Provide the (x, y) coordinate of the cell's center where the given text is located.  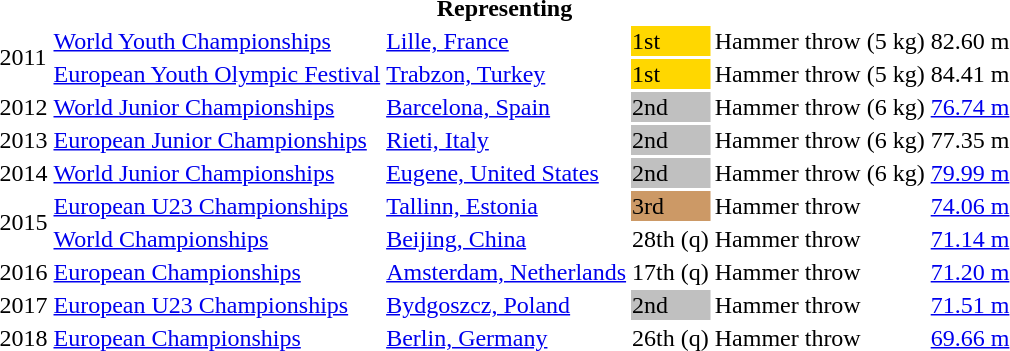
European Junior Championships (217, 140)
Rieti, Italy (506, 140)
Bydgoszcz, Poland (506, 305)
Tallinn, Estonia (506, 206)
Amsterdam, Netherlands (506, 272)
Eugene, United States (506, 173)
Trabzon, Turkey (506, 74)
17th (q) (671, 272)
Beijing, China (506, 239)
European Youth Olympic Festival (217, 74)
World Championships (217, 239)
Lille, France (506, 41)
3rd (671, 206)
European Championships (217, 272)
Barcelona, Spain (506, 107)
World Youth Championships (217, 41)
28th (q) (671, 239)
